Extract the [x, y] coordinate from the center of the cell holding the provided text.  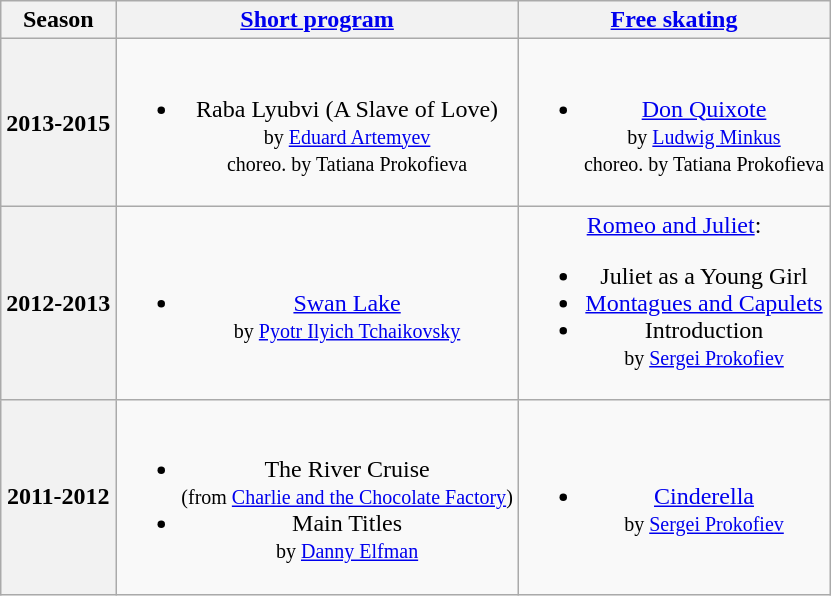
The River Cruise (from Charlie and the Chocolate Factory) Main Titles by Danny Elfman [318, 497]
Season [58, 20]
2012-2013 [58, 303]
Free skating [674, 20]
Swan Lake by Pyotr Ilyich Tchaikovsky [318, 303]
2013-2015 [58, 122]
Romeo and Juliet:Juliet as a Young GirlMontagues and CapuletsIntroduction by Sergei Prokofiev [674, 303]
2011-2012 [58, 497]
Cinderella by Sergei Prokofiev [674, 497]
Don Quixote by Ludwig Minkus choreo. by Tatiana Prokofieva [674, 122]
Raba Lyubvi (A Slave of Love) by Eduard Artemyev choreo. by Tatiana Prokofieva [318, 122]
Short program [318, 20]
